Locate the cell with the specified text and output its (X, Y) center coordinate. 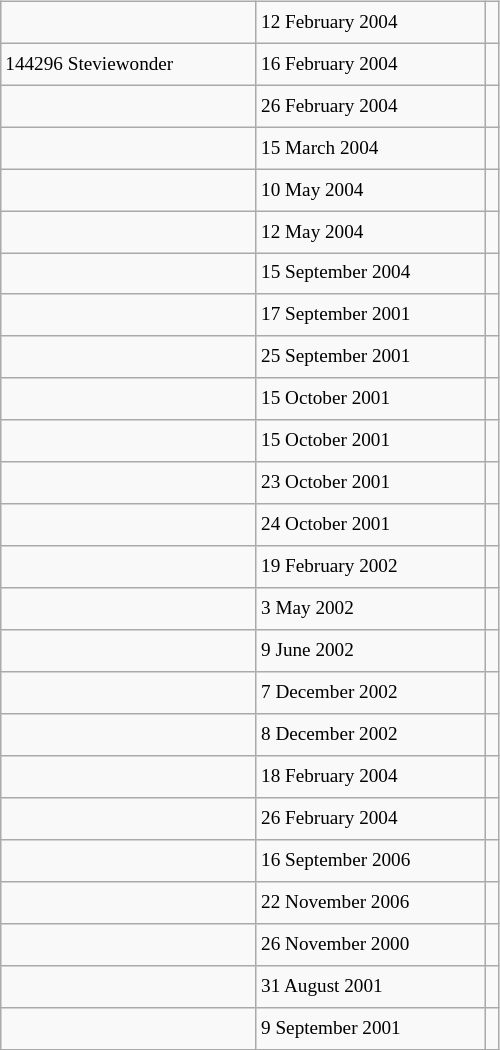
24 October 2001 (370, 525)
12 February 2004 (370, 22)
25 September 2001 (370, 357)
9 June 2002 (370, 651)
12 May 2004 (370, 232)
10 May 2004 (370, 190)
26 November 2000 (370, 944)
3 May 2002 (370, 609)
22 November 2006 (370, 902)
19 February 2002 (370, 567)
15 March 2004 (370, 148)
15 September 2004 (370, 274)
8 December 2002 (370, 735)
16 February 2004 (370, 64)
16 September 2006 (370, 861)
144296 Steviewonder (129, 64)
7 December 2002 (370, 693)
23 October 2001 (370, 483)
31 August 2001 (370, 986)
18 February 2004 (370, 777)
9 September 2001 (370, 1028)
17 September 2001 (370, 315)
